Detect which cell encompasses the target text, then output its (X, Y) center coordinate. 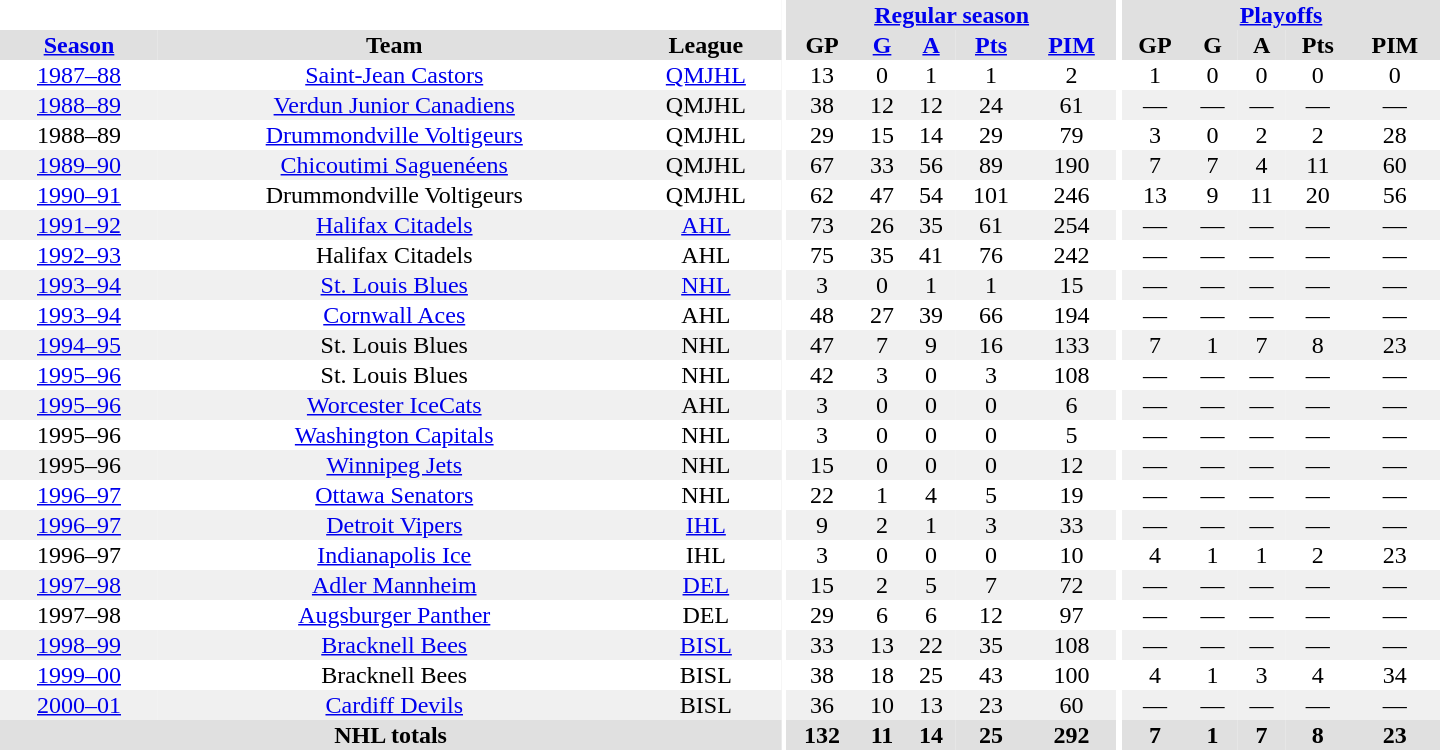
Team (394, 45)
Detroit Vipers (394, 525)
132 (822, 735)
54 (932, 195)
39 (932, 315)
Indianapolis Ice (394, 555)
79 (1071, 135)
Winnipeg Jets (394, 465)
20 (1318, 195)
League (706, 45)
1994–95 (79, 345)
67 (822, 165)
Cornwall Aces (394, 315)
26 (882, 225)
Ottawa Senators (394, 495)
292 (1071, 735)
1990–91 (79, 195)
100 (1071, 675)
62 (822, 195)
19 (1071, 495)
43 (992, 675)
24 (992, 105)
1998–99 (79, 645)
Worcester IceCats (394, 405)
Playoffs (1281, 15)
133 (1071, 345)
1992–93 (79, 255)
Chicoutimi Saguenéens (394, 165)
Cardiff Devils (394, 705)
72 (1071, 585)
NHL totals (390, 735)
2000–01 (79, 705)
41 (932, 255)
28 (1395, 135)
Adler Mannheim (394, 585)
34 (1395, 675)
89 (992, 165)
194 (1071, 315)
101 (992, 195)
Season (79, 45)
254 (1071, 225)
1999–00 (79, 675)
66 (992, 315)
Verdun Junior Canadiens (394, 105)
190 (1071, 165)
48 (822, 315)
1989–90 (79, 165)
1991–92 (79, 225)
18 (882, 675)
Washington Capitals (394, 435)
Regular season (952, 15)
27 (882, 315)
1987–88 (79, 75)
Augsburger Panther (394, 615)
73 (822, 225)
75 (822, 255)
97 (1071, 615)
16 (992, 345)
Saint-Jean Castors (394, 75)
36 (822, 705)
76 (992, 255)
242 (1071, 255)
246 (1071, 195)
42 (822, 375)
